From the cell containing the given text, extract its center point as (x, y) coordinate. 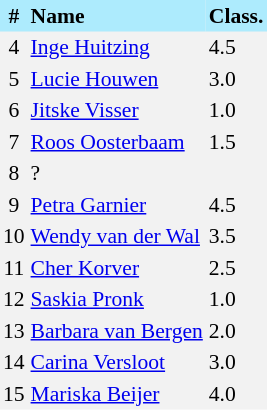
Petra Garnier (117, 205)
1.5 (236, 142)
4.0 (236, 394)
6 (14, 110)
Wendy van der Wal (117, 236)
8 (14, 174)
Roos Oosterbaam (117, 142)
10 (14, 236)
15 (14, 394)
9 (14, 205)
Jitske Visser (117, 110)
13 (14, 331)
14 (14, 362)
# (14, 16)
? (117, 174)
12 (14, 300)
2.0 (236, 331)
7 (14, 142)
Barbara van Bergen (117, 331)
Cher Korver (117, 268)
Saskia Pronk (117, 300)
Mariska Beijer (117, 394)
Lucie Houwen (117, 79)
Inge Huitzing (117, 48)
Name (117, 16)
Class. (236, 16)
3.5 (236, 236)
2.5 (236, 268)
11 (14, 268)
5 (14, 79)
Carina Versloot (117, 362)
4 (14, 48)
